Locate the cell with the specified text and output its [x, y] center coordinate. 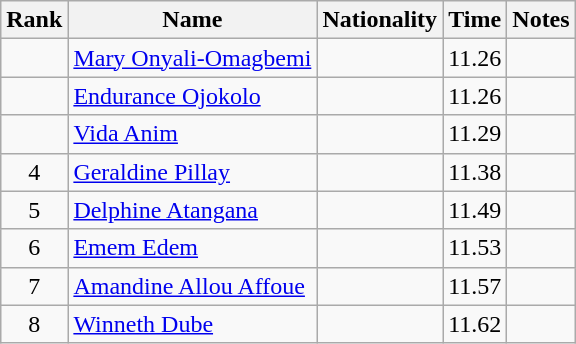
11.53 [475, 248]
Name [192, 20]
4 [34, 172]
11.49 [475, 210]
11.62 [475, 324]
Rank [34, 20]
7 [34, 286]
Vida Anim [192, 134]
Winneth Dube [192, 324]
6 [34, 248]
Emem Edem [192, 248]
Geraldine Pillay [192, 172]
Amandine Allou Affoue [192, 286]
Notes [541, 20]
8 [34, 324]
Nationality [380, 20]
5 [34, 210]
Mary Onyali-Omagbemi [192, 58]
11.29 [475, 134]
Delphine Atangana [192, 210]
Endurance Ojokolo [192, 96]
Time [475, 20]
11.57 [475, 286]
11.38 [475, 172]
